Provide the (X, Y) coordinate of the cell's center where the given text is located.  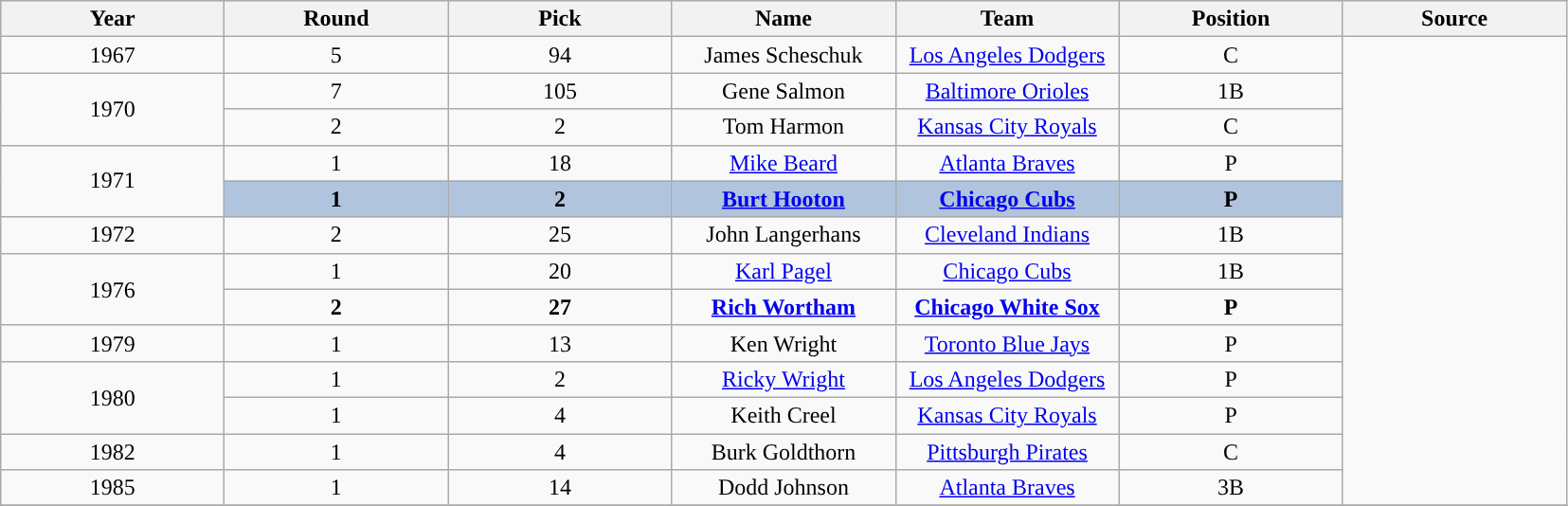
25 (560, 235)
105 (560, 91)
Ken Wright (784, 343)
Tom Harmon (784, 127)
13 (560, 343)
Toronto Blue Jays (1007, 343)
1976 (113, 289)
Mike Beard (784, 163)
Chicago White Sox (1007, 307)
James Scheschuk (784, 55)
27 (560, 307)
20 (560, 271)
Year (113, 19)
Keith Creel (784, 415)
1982 (113, 452)
Gene Salmon (784, 91)
Pick (560, 19)
94 (560, 55)
Team (1007, 19)
1967 (113, 55)
1972 (113, 235)
18 (560, 163)
Burk Goldthorn (784, 452)
Cleveland Indians (1007, 235)
Position (1231, 19)
Baltimore Orioles (1007, 91)
Rich Wortham (784, 307)
7 (336, 91)
Ricky Wright (784, 379)
Karl Pagel (784, 271)
1970 (113, 109)
1971 (113, 181)
Source (1454, 19)
3B (1231, 488)
John Langerhans (784, 235)
5 (336, 55)
Dodd Johnson (784, 488)
1979 (113, 343)
Name (784, 19)
Pittsburgh Pirates (1007, 452)
Burt Hooton (784, 199)
Round (336, 19)
1980 (113, 397)
14 (560, 488)
1985 (113, 488)
